Return the (X, Y) coordinate for the center point of the cell that contains the specified text.  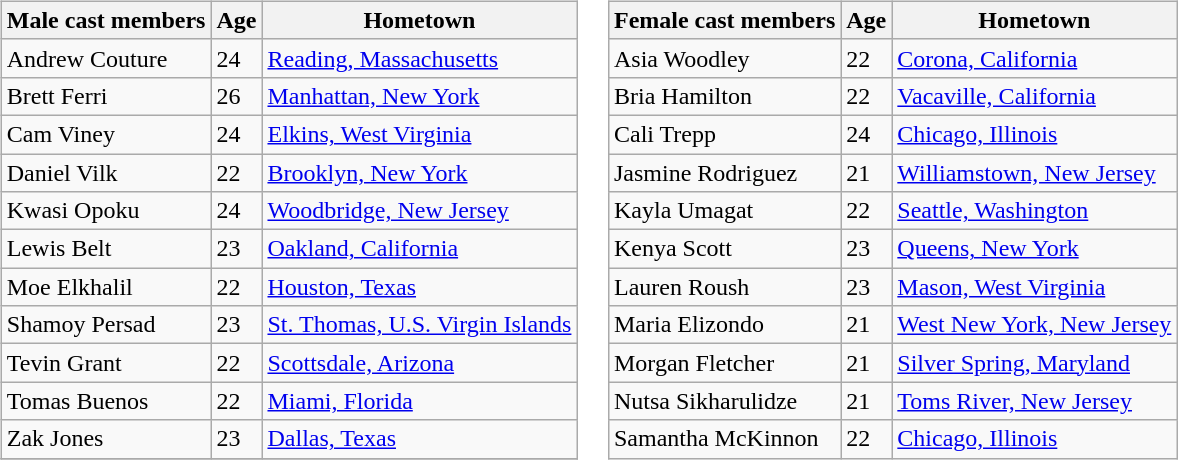
Vacaville, California (1034, 96)
Male cast members (106, 20)
Andrew Couture (106, 58)
Shamoy Persad (106, 325)
Kayla Umagat (724, 211)
Bria Hamilton (724, 96)
Female cast members (724, 20)
Manhattan, New York (420, 96)
Zak Jones (106, 439)
Scottsdale, Arizona (420, 363)
Elkins, West Virginia (420, 134)
Williamstown, New Jersey (1034, 173)
Asia Woodley (724, 58)
Woodbridge, New Jersey (420, 211)
Reading, Massachusetts (420, 58)
Morgan Fletcher (724, 363)
Toms River, New Jersey (1034, 401)
Silver Spring, Maryland (1034, 363)
Nutsa Sikharulidze (724, 401)
Cali Trepp (724, 134)
Brett Ferri (106, 96)
Miami, Florida (420, 401)
Lewis Belt (106, 249)
Brooklyn, New York (420, 173)
Mason, West Virginia (1034, 287)
Samantha McKinnon (724, 439)
Tevin Grant (106, 363)
St. Thomas, U.S. Virgin Islands (420, 325)
Queens, New York (1034, 249)
Lauren Roush (724, 287)
Cam Viney (106, 134)
Kenya Scott (724, 249)
Houston, Texas (420, 287)
Seattle, Washington (1034, 211)
Daniel Vilk (106, 173)
26 (236, 96)
Dallas, Texas (420, 439)
West New York, New Jersey (1034, 325)
Corona, California (1034, 58)
Oakland, California (420, 249)
Tomas Buenos (106, 401)
Kwasi Opoku (106, 211)
Jasmine Rodriguez (724, 173)
Maria Elizondo (724, 325)
Moe Elkhalil (106, 287)
